Scan for the cell matching the given text and deliver its (x, y) coordinate at center. 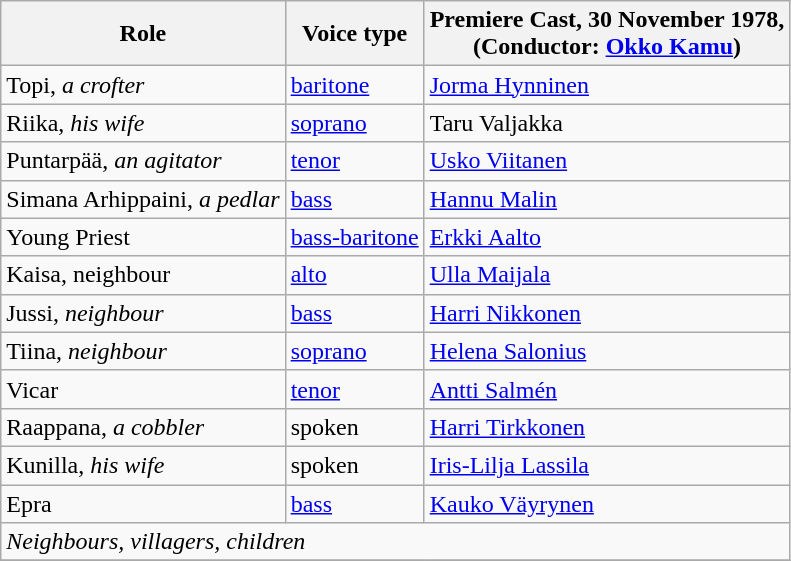
Neighbours, villagers, children (396, 542)
Topi, a crofter (143, 85)
Vicar (143, 389)
Simana Arhippaini, a pedlar (143, 199)
bass-baritone (354, 237)
Voice type (354, 34)
Kaisa, neighbour (143, 275)
Epra (143, 503)
Iris-Lilja Lassila (607, 465)
Role (143, 34)
Kauko Väyrynen (607, 503)
Hannu Malin (607, 199)
Riika, his wife (143, 123)
Antti Salmén (607, 389)
Kunilla, his wife (143, 465)
Helena Salonius (607, 351)
Raappana, a cobbler (143, 427)
Tiina, neighbour (143, 351)
Usko Viitanen (607, 161)
Taru Valjakka (607, 123)
Ulla Maijala (607, 275)
Puntarpää, an agitator (143, 161)
Erkki Aalto (607, 237)
Harri Tirkkonen (607, 427)
Young Priest (143, 237)
Jussi, neighbour (143, 313)
alto (354, 275)
baritone (354, 85)
Premiere Cast, 30 November 1978,(Conductor: Okko Kamu) (607, 34)
Harri Nikkonen (607, 313)
Jorma Hynninen (607, 85)
